Find where the given text appears and provide that cell's center as [X, Y] coordinate. 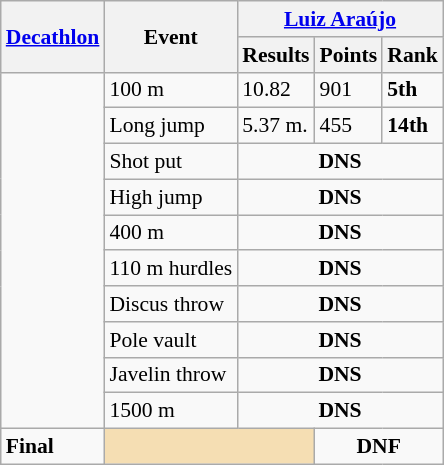
5th [412, 90]
Points [349, 55]
14th [412, 126]
High jump [170, 197]
Results [276, 55]
Luiz Araújo [340, 19]
Pole vault [170, 340]
Discus throw [170, 304]
110 m hurdles [170, 269]
Javelin throw [170, 375]
1500 m [170, 411]
Rank [412, 55]
Shot put [170, 162]
DNF [379, 447]
455 [349, 126]
400 m [170, 233]
5.37 m. [276, 126]
901 [349, 90]
Event [170, 36]
Long jump [170, 126]
Decathlon [53, 36]
100 m [170, 90]
Final [53, 447]
10.82 [276, 90]
